Scan for the cell matching the given text and deliver its [X, Y] coordinate at center. 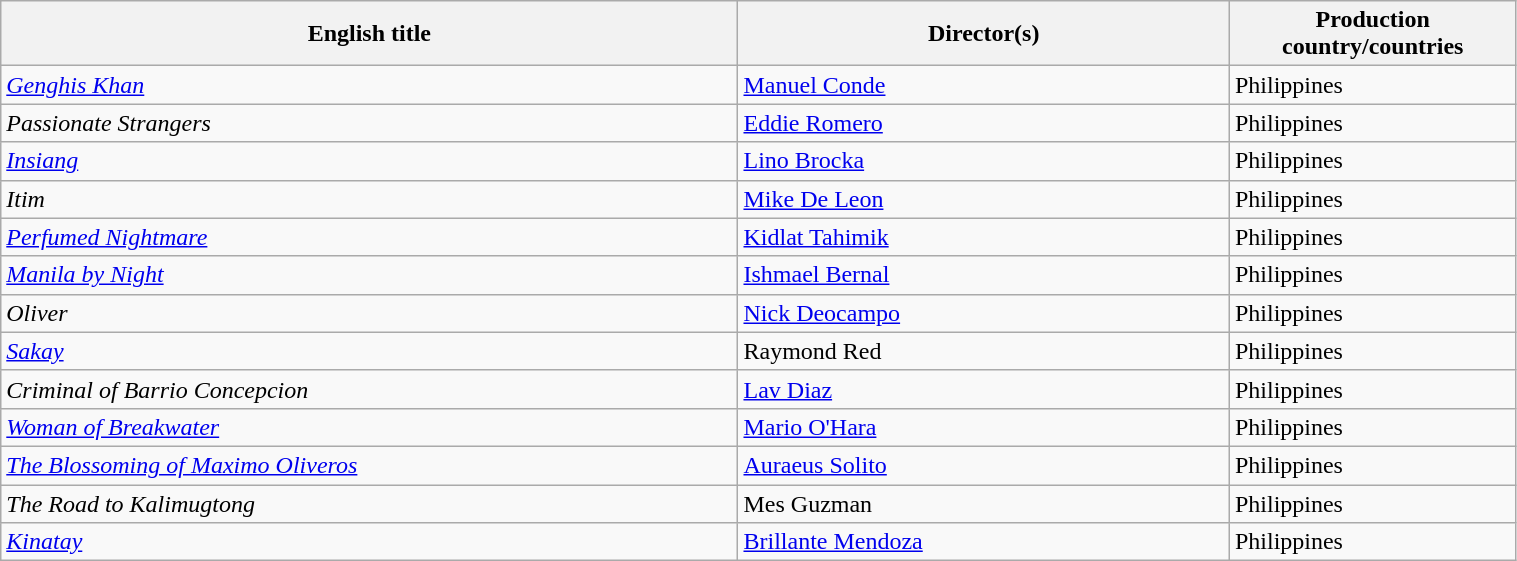
Mario O'Hara [984, 427]
Perfumed Nightmare [370, 237]
Manuel Conde [984, 85]
Kidlat Tahimik [984, 237]
Genghis Khan [370, 85]
Insiang [370, 161]
Mes Guzman [984, 503]
Brillante Mendoza [984, 542]
Passionate Strangers [370, 123]
Manila by Night [370, 275]
Auraeus Solito [984, 465]
Sakay [370, 351]
Raymond Red [984, 351]
Lav Diaz [984, 389]
Mike De Leon [984, 199]
Nick Deocampo [984, 313]
The Blossoming of Maximo Oliveros [370, 465]
Criminal of Barrio Concepcion [370, 389]
Woman of Breakwater [370, 427]
Lino Brocka [984, 161]
Production country/countries [1372, 34]
Oliver [370, 313]
Eddie Romero [984, 123]
Itim [370, 199]
Ishmael Bernal [984, 275]
The Road to Kalimugtong [370, 503]
Director(s) [984, 34]
Kinatay [370, 542]
English title [370, 34]
